Return (x, y) of the center of cell containing provided text 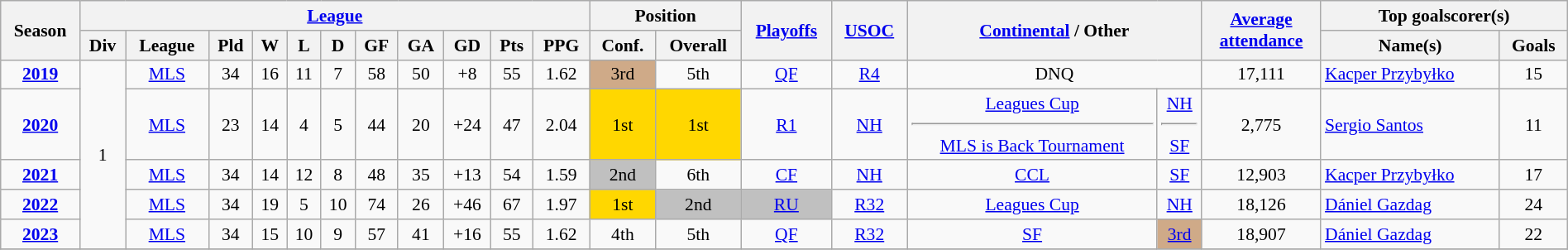
16 (270, 75)
Top goalscorer(s) (1444, 16)
41 (420, 234)
50 (420, 75)
20 (420, 125)
74 (376, 204)
Pld (231, 46)
Continental / Other (1054, 30)
35 (420, 175)
PPG (561, 46)
12,903 (1261, 175)
Leagues CupMLS is Back Tournament (1032, 125)
Goals (1533, 46)
R1 (786, 125)
+16 (468, 234)
Leagues Cup (1032, 204)
2019 (41, 75)
L (304, 46)
CCL (1032, 175)
26 (420, 204)
44 (376, 125)
RU (786, 204)
Overall (698, 46)
Pts (513, 46)
4th (622, 234)
2022 (41, 204)
8 (337, 175)
GD (468, 46)
Playoffs (786, 30)
CF (786, 175)
GA (420, 46)
22 (1533, 234)
19 (270, 204)
W (270, 46)
+46 (468, 204)
2021 (41, 175)
Conf. (622, 46)
23 (231, 125)
GF (376, 46)
48 (376, 175)
Average attendance (1261, 30)
1 (103, 154)
12 (304, 175)
58 (376, 75)
NHSF (1179, 125)
2.04 (561, 125)
24 (1533, 204)
2020 (41, 125)
17 (1533, 175)
USOC (870, 30)
Season (41, 30)
9 (337, 234)
1.59 (561, 175)
Name(s) (1410, 46)
R4 (870, 75)
+24 (468, 125)
+8 (468, 75)
18,907 (1261, 234)
47 (513, 125)
Sergio Santos (1410, 125)
17,111 (1261, 75)
2023 (41, 234)
18,126 (1261, 204)
1.97 (561, 204)
D (337, 46)
54 (513, 175)
Position (665, 16)
4 (304, 125)
DNQ (1054, 75)
7 (337, 75)
6th (698, 175)
Div (103, 46)
+13 (468, 175)
2,775 (1261, 125)
67 (513, 204)
57 (376, 234)
